Search for the cell housing the specified text and yield its [X, Y] center coordinate. 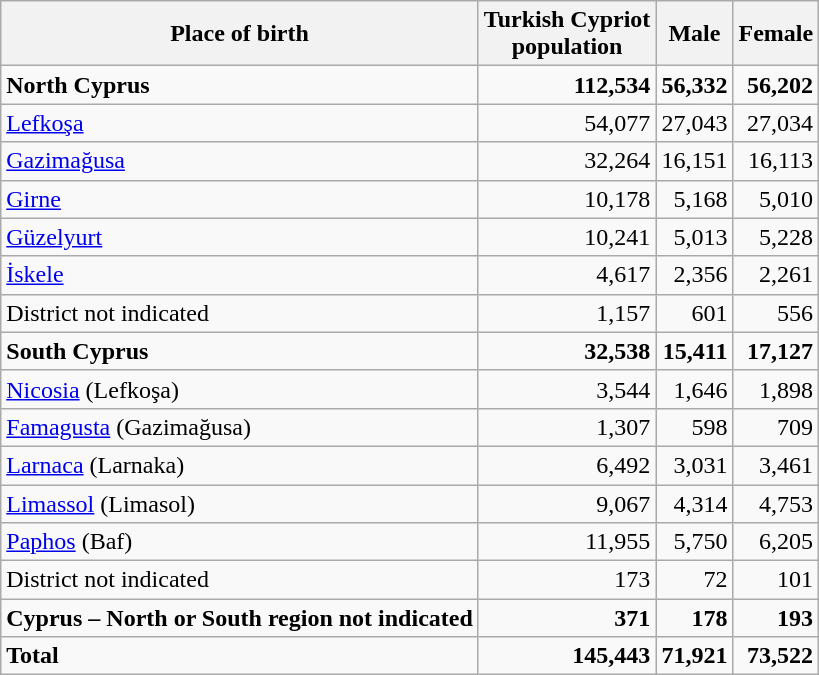
3,461 [776, 465]
Nicosia (Lefkoşa) [240, 389]
15,411 [694, 351]
56,332 [694, 85]
6,492 [567, 465]
16,113 [776, 161]
Total [240, 656]
5,013 [694, 237]
Larnaca (Larnaka) [240, 465]
1,157 [567, 313]
Limassol (Limasol) [240, 503]
71,921 [694, 656]
3,544 [567, 389]
598 [694, 427]
North Cyprus [240, 85]
601 [694, 313]
10,178 [567, 199]
32,538 [567, 351]
6,205 [776, 542]
İskele [240, 275]
4,314 [694, 503]
101 [776, 580]
3,031 [694, 465]
178 [694, 618]
10,241 [567, 237]
5,750 [694, 542]
16,151 [694, 161]
Cyprus – North or South region not indicated [240, 618]
556 [776, 313]
South Cyprus [240, 351]
1,646 [694, 389]
Lefkoşa [240, 123]
Male [694, 34]
17,127 [776, 351]
112,534 [567, 85]
5,168 [694, 199]
27,043 [694, 123]
193 [776, 618]
4,617 [567, 275]
Place of birth [240, 34]
173 [567, 580]
709 [776, 427]
Female [776, 34]
54,077 [567, 123]
27,034 [776, 123]
32,264 [567, 161]
Güzelyurt [240, 237]
56,202 [776, 85]
72 [694, 580]
9,067 [567, 503]
4,753 [776, 503]
2,261 [776, 275]
5,228 [776, 237]
2,356 [694, 275]
Paphos (Baf) [240, 542]
1,898 [776, 389]
Gazimağusa [240, 161]
Famagusta (Gazimağusa) [240, 427]
1,307 [567, 427]
73,522 [776, 656]
5,010 [776, 199]
371 [567, 618]
11,955 [567, 542]
Turkish Cypriot population [567, 34]
Girne [240, 199]
145,443 [567, 656]
